Return the (X, Y) coordinate for the center point of the cell that contains the specified text.  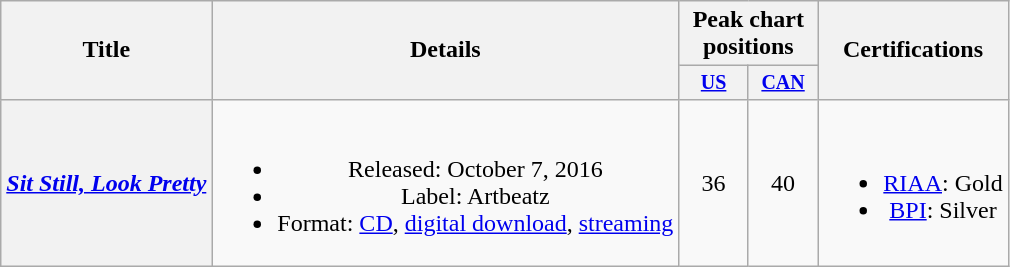
RIAA: GoldBPI: Silver (913, 182)
40 (782, 182)
Sit Still, Look Pretty (106, 182)
US (714, 82)
Peak chart positions (748, 34)
Released: October 7, 2016Label: ArtbeatzFormat: CD, digital download, streaming (446, 182)
Title (106, 50)
CAN (782, 82)
Certifications (913, 50)
36 (714, 182)
Details (446, 50)
